From the cell containing the given text, extract its center point as (x, y) coordinate. 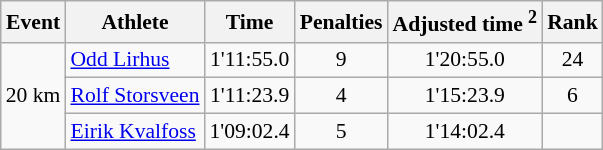
4 (342, 96)
Odd Lirhus (134, 60)
1'11:23.9 (249, 96)
5 (342, 132)
1'14:02.4 (466, 132)
9 (342, 60)
1'09:02.4 (249, 132)
Adjusted time 2 (466, 22)
Athlete (134, 22)
Penalties (342, 22)
Eirik Kvalfoss (134, 132)
1'20:55.0 (466, 60)
Rolf Storsveen (134, 96)
24 (572, 60)
6 (572, 96)
Rank (572, 22)
Time (249, 22)
1'15:23.9 (466, 96)
20 km (34, 96)
Event (34, 22)
1'11:55.0 (249, 60)
